Return (x, y) of the center of cell containing provided text 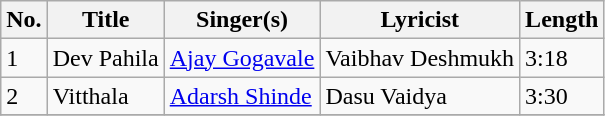
Dev Pahila (106, 58)
Ajay Gogavale (242, 58)
Vitthala (106, 96)
3:30 (562, 96)
Title (106, 20)
Length (562, 20)
Vaibhav Deshmukh (420, 58)
No. (24, 20)
Singer(s) (242, 20)
Dasu Vaidya (420, 96)
3:18 (562, 58)
1 (24, 58)
Lyricist (420, 20)
Adarsh Shinde (242, 96)
2 (24, 96)
